Output the [x, y] coordinate of the center of the cell containing the given text.  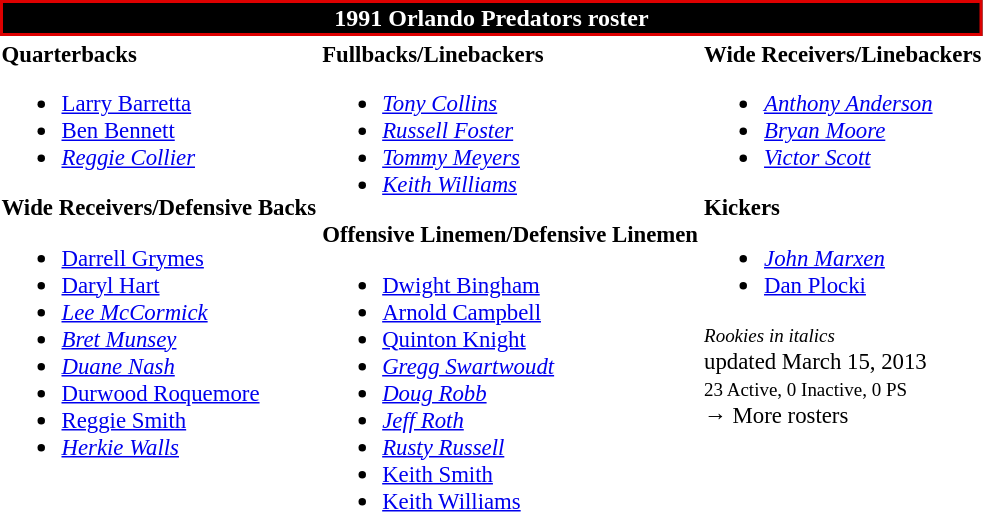
1991 Orlando Predators roster [492, 18]
